Scan for the cell matching the given text and deliver its (x, y) coordinate at center. 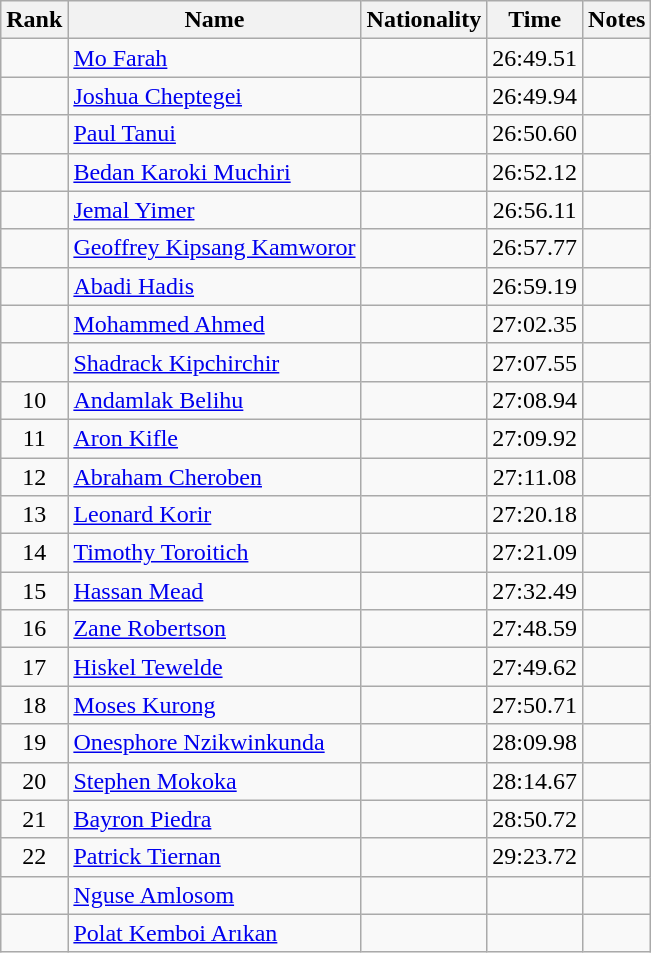
Mo Farah (214, 58)
27:32.49 (535, 591)
28:50.72 (535, 819)
26:57.77 (535, 248)
26:49.51 (535, 58)
26:49.94 (535, 96)
28:14.67 (535, 781)
Nguse Amlosom (214, 895)
29:23.72 (535, 857)
27:07.55 (535, 362)
14 (34, 553)
18 (34, 705)
11 (34, 438)
27:21.09 (535, 553)
27:09.92 (535, 438)
21 (34, 819)
Time (535, 20)
19 (34, 743)
17 (34, 667)
28:09.98 (535, 743)
Rank (34, 20)
Patrick Tiernan (214, 857)
22 (34, 857)
Abraham Cheroben (214, 477)
20 (34, 781)
27:08.94 (535, 400)
Paul Tanui (214, 134)
26:52.12 (535, 172)
27:11.08 (535, 477)
Bayron Piedra (214, 819)
Nationality (424, 20)
Onesphore Nzikwinkunda (214, 743)
10 (34, 400)
Polat Kemboi Arıkan (214, 933)
27:48.59 (535, 629)
Timothy Toroitich (214, 553)
27:49.62 (535, 667)
12 (34, 477)
Stephen Mokoka (214, 781)
Zane Robertson (214, 629)
27:02.35 (535, 324)
Bedan Karoki Muchiri (214, 172)
16 (34, 629)
26:59.19 (535, 286)
Geoffrey Kipsang Kamworor (214, 248)
13 (34, 515)
26:56.11 (535, 210)
Hassan Mead (214, 591)
Joshua Cheptegei (214, 96)
Jemal Yimer (214, 210)
Mohammed Ahmed (214, 324)
27:50.71 (535, 705)
Shadrack Kipchirchir (214, 362)
15 (34, 591)
26:50.60 (535, 134)
Moses Kurong (214, 705)
Leonard Korir (214, 515)
Hiskel Tewelde (214, 667)
Andamlak Belihu (214, 400)
Aron Kifle (214, 438)
Notes (617, 20)
Name (214, 20)
Abadi Hadis (214, 286)
27:20.18 (535, 515)
